Extract the (x, y) coordinate from the center of the cell holding the provided text.  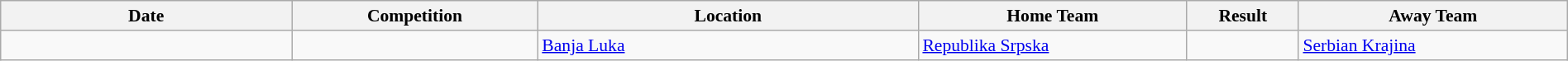
Away Team (1432, 16)
Location (728, 16)
Republika Srpska (1052, 45)
Date (146, 16)
Result (1242, 16)
Banja Luka (728, 45)
Competition (415, 16)
Serbian Krajina (1432, 45)
Home Team (1052, 16)
